Scan for the cell matching the given text and deliver its [X, Y] coordinate at center. 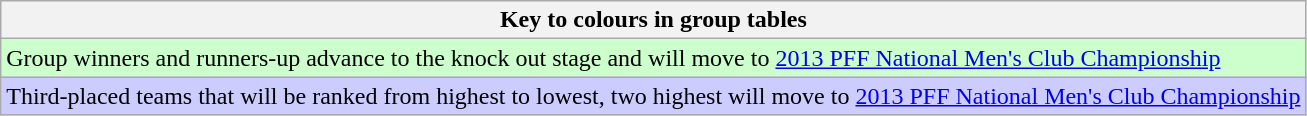
Third-placed teams that will be ranked from highest to lowest, two highest will move to 2013 PFF National Men's Club Championship [654, 96]
Group winners and runners-up advance to the knock out stage and will move to 2013 PFF National Men's Club Championship [654, 58]
Key to colours in group tables [654, 20]
